Search for the cell housing the specified text and yield its (X, Y) center coordinate. 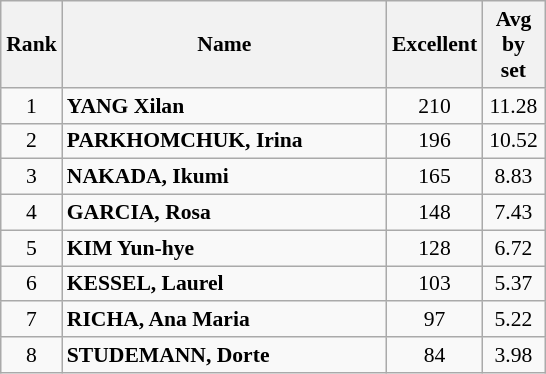
6.72 (514, 248)
97 (434, 319)
Avg by set (514, 44)
3.98 (514, 355)
8 (32, 355)
RICHA, Ana Maria (224, 319)
8.83 (514, 177)
1 (32, 105)
84 (434, 355)
11.28 (514, 105)
2 (32, 141)
165 (434, 177)
196 (434, 141)
3 (32, 177)
6 (32, 284)
4 (32, 212)
210 (434, 105)
7 (32, 319)
5.22 (514, 319)
148 (434, 212)
Name (224, 44)
STUDEMANN, Dorte (224, 355)
5 (32, 248)
7.43 (514, 212)
Excellent (434, 44)
Rank (32, 44)
KIM Yun-hye (224, 248)
5.37 (514, 284)
103 (434, 284)
KESSEL, Laurel (224, 284)
GARCIA, Rosa (224, 212)
NAKADA, Ikumi (224, 177)
10.52 (514, 141)
YANG Xilan (224, 105)
PARKHOMCHUK, Irina (224, 141)
128 (434, 248)
